Scan for the cell matching the given text and deliver its (X, Y) coordinate at center. 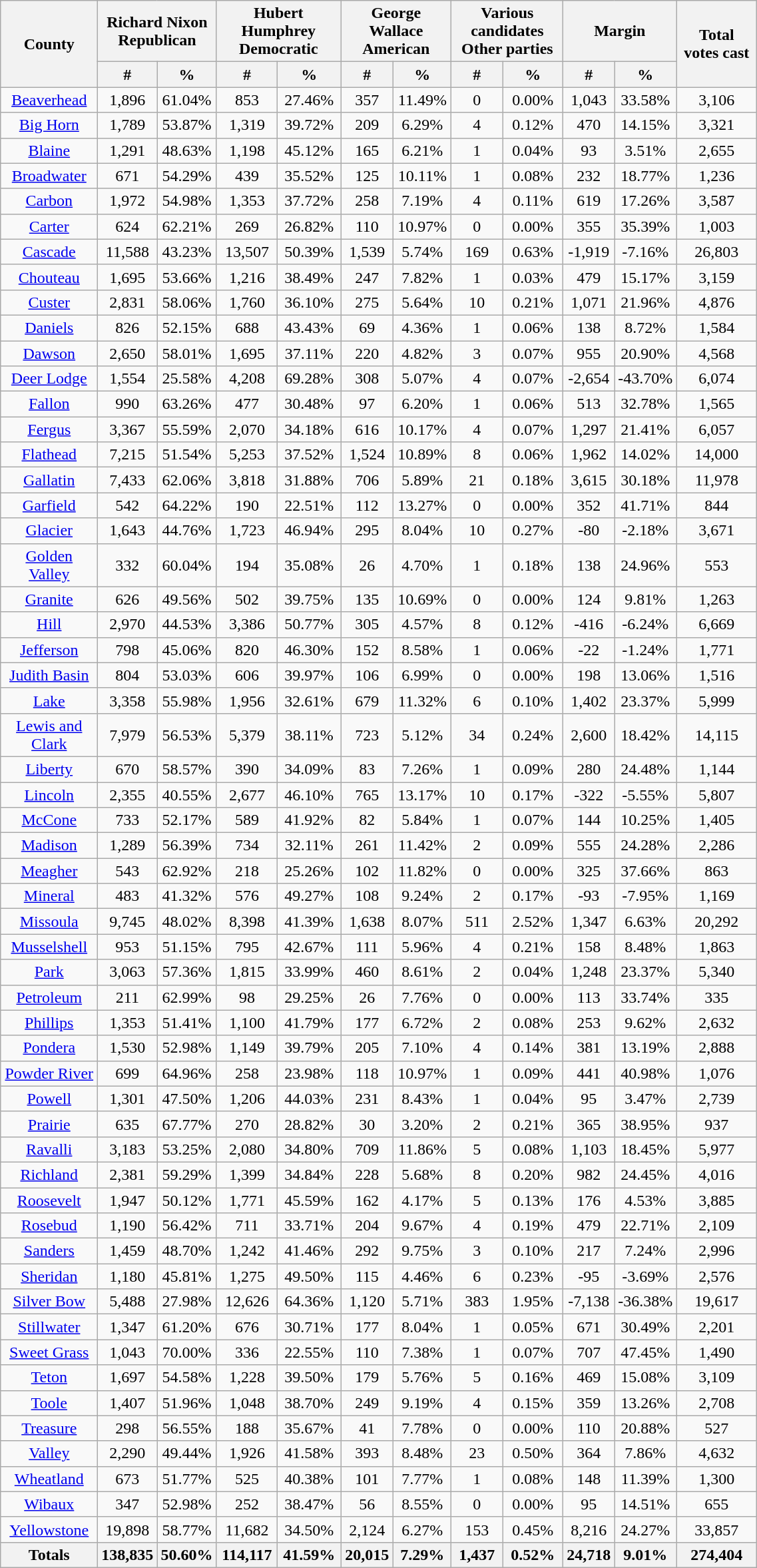
11,978 (716, 480)
53.87% (186, 125)
0.24% (533, 735)
Fergus (49, 429)
39.50% (309, 1378)
1,169 (716, 896)
34.18% (309, 429)
17.26% (646, 201)
21.41% (646, 429)
1,319 (247, 125)
111 (368, 947)
50.60% (186, 1555)
58.06% (186, 302)
10.69% (422, 599)
2,355 (128, 794)
24.45% (646, 1175)
44.53% (186, 625)
26,803 (716, 252)
527 (716, 1428)
5.68% (422, 1175)
844 (716, 505)
21 (477, 480)
231 (368, 1099)
135 (368, 599)
1,399 (247, 1175)
Carbon (49, 201)
355 (589, 226)
1,144 (716, 769)
11.86% (422, 1149)
13.06% (646, 675)
295 (368, 531)
41.71% (646, 505)
Sweet Grass (49, 1352)
Wibaux (49, 1504)
706 (368, 480)
3,109 (716, 1378)
1,071 (589, 302)
275 (368, 302)
483 (128, 896)
30.18% (646, 480)
50.39% (309, 252)
4.70% (422, 565)
2,124 (368, 1529)
51.54% (186, 455)
7,215 (128, 455)
56.55% (186, 1428)
332 (128, 565)
7.26% (422, 769)
5,488 (128, 1302)
439 (247, 176)
18.77% (646, 176)
34.80% (309, 1149)
5.89% (422, 480)
41.79% (309, 1023)
0.05% (533, 1327)
55.59% (186, 429)
62.21% (186, 226)
5,807 (716, 794)
502 (247, 599)
626 (128, 599)
57.36% (186, 972)
37.72% (309, 201)
7.76% (422, 997)
8.55% (422, 1504)
11,588 (128, 252)
56.42% (186, 1226)
7.86% (646, 1453)
Big Horn (49, 125)
261 (368, 846)
1,228 (247, 1378)
61.20% (186, 1327)
2,632 (716, 1023)
4.82% (422, 354)
43.43% (309, 328)
Mineral (49, 896)
1,638 (368, 921)
124 (589, 599)
1,516 (716, 675)
381 (589, 1048)
-80 (589, 531)
Pondera (49, 1048)
1,962 (589, 455)
22.71% (646, 1226)
1,437 (477, 1555)
292 (368, 1251)
165 (368, 150)
5,340 (716, 972)
525 (247, 1479)
270 (247, 1124)
42.67% (309, 947)
1,190 (128, 1226)
54.98% (186, 201)
-1.24% (646, 650)
2,708 (716, 1403)
1,275 (247, 1276)
1,289 (128, 846)
60.04% (186, 565)
1,206 (247, 1099)
8.07% (422, 921)
49.27% (309, 896)
Granite (49, 599)
335 (716, 997)
115 (368, 1276)
38.47% (309, 1504)
1,198 (247, 150)
576 (247, 896)
41.92% (309, 820)
269 (247, 226)
11.49% (422, 100)
34 (477, 735)
204 (368, 1226)
937 (716, 1124)
688 (247, 328)
1,972 (128, 201)
7.24% (646, 1251)
469 (589, 1378)
22.55% (309, 1352)
0.13% (533, 1200)
Gallatin (49, 480)
274,404 (716, 1555)
4,208 (247, 379)
32.11% (309, 846)
Hubert HumphreyDemocratic (278, 31)
670 (128, 769)
4,568 (716, 354)
390 (247, 769)
1,236 (716, 176)
51.15% (186, 947)
1,815 (247, 972)
35.08% (309, 565)
9.01% (646, 1555)
190 (247, 505)
25.26% (309, 871)
34.84% (309, 1175)
676 (247, 1327)
24.27% (646, 1529)
2,286 (716, 846)
-322 (589, 794)
67.77% (186, 1124)
22.51% (309, 505)
McCone (49, 820)
9.19% (422, 1403)
1,103 (589, 1149)
826 (128, 328)
44.76% (186, 531)
56.53% (186, 735)
10.11% (422, 176)
11.42% (422, 846)
11,682 (247, 1529)
1,863 (716, 947)
Petroleum (49, 997)
45.81% (186, 1276)
61.04% (186, 100)
62.06% (186, 480)
7,433 (128, 480)
41.32% (186, 896)
-95 (589, 1276)
0.19% (533, 1226)
734 (247, 846)
46.10% (309, 794)
10.25% (646, 820)
Chouteau (49, 277)
102 (368, 871)
2,080 (247, 1149)
23.98% (309, 1073)
40.55% (186, 794)
148 (589, 1479)
55.98% (186, 700)
7.10% (422, 1048)
Various candidatesOther parties (507, 31)
699 (128, 1073)
64.22% (186, 505)
1,565 (716, 404)
1,643 (128, 531)
9.62% (646, 1023)
3.20% (422, 1124)
863 (716, 871)
0.16% (533, 1378)
Judith Basin (49, 675)
1,076 (716, 1073)
393 (368, 1453)
33.58% (646, 100)
5,253 (247, 455)
Roosevelt (49, 1200)
2,739 (716, 1099)
39.79% (309, 1048)
3,159 (716, 277)
Teton (49, 1378)
3,063 (128, 972)
Silver Bow (49, 1302)
153 (477, 1529)
6.29% (422, 125)
3.51% (646, 150)
Flathead (49, 455)
5.74% (422, 252)
249 (368, 1403)
4,876 (716, 302)
Richard NixonRepublican (157, 31)
20,292 (716, 921)
46.94% (309, 531)
2,201 (716, 1327)
34.50% (309, 1529)
Blaine (49, 150)
158 (589, 947)
64.96% (186, 1073)
0.23% (533, 1276)
Ravalli (49, 1149)
0.63% (533, 252)
53.25% (186, 1149)
383 (477, 1302)
1,048 (247, 1403)
2,381 (128, 1175)
-5.55% (646, 794)
5.84% (422, 820)
6,057 (716, 429)
118 (368, 1073)
38.11% (309, 735)
477 (247, 404)
53.03% (186, 675)
217 (589, 1251)
98 (247, 997)
1,149 (247, 1048)
-43.70% (646, 379)
0.45% (533, 1529)
106 (368, 675)
3,818 (247, 480)
15.08% (646, 1378)
1,216 (247, 277)
4,632 (716, 1453)
1,405 (716, 820)
5.96% (422, 947)
1,459 (128, 1251)
30 (368, 1124)
58.57% (186, 769)
Golden Valley (49, 565)
542 (128, 505)
-3.69% (646, 1276)
Prairie (49, 1124)
1,530 (128, 1048)
45.59% (309, 1200)
3.47% (646, 1099)
1,100 (247, 1023)
36.10% (309, 302)
138,835 (128, 1555)
798 (128, 650)
543 (128, 871)
37.11% (309, 354)
0.03% (533, 277)
1,242 (247, 1251)
624 (128, 226)
3,367 (128, 429)
6.72% (422, 1023)
0.52% (533, 1555)
Totals (49, 1555)
6.20% (422, 404)
59.29% (186, 1175)
3,386 (247, 625)
8.61% (422, 972)
7.77% (422, 1479)
82 (368, 820)
12,626 (247, 1302)
54.29% (186, 176)
2,677 (247, 794)
51.96% (186, 1403)
56.39% (186, 846)
25.58% (186, 379)
9.24% (422, 896)
5,977 (716, 1149)
Rosebud (49, 1226)
6.21% (422, 150)
152 (368, 650)
39.72% (309, 125)
179 (368, 1378)
2.52% (533, 921)
112 (368, 505)
7.19% (422, 201)
-2.18% (646, 531)
6.27% (422, 1529)
19,898 (128, 1529)
765 (368, 794)
4,016 (716, 1175)
13.19% (646, 1048)
Custer (49, 302)
1,263 (716, 599)
Deer Lodge (49, 379)
32.61% (309, 700)
Sheridan (49, 1276)
83 (368, 769)
336 (247, 1352)
45.06% (186, 650)
13.27% (422, 505)
Fallon (49, 404)
619 (589, 201)
8.72% (646, 328)
365 (589, 1124)
11.39% (646, 1479)
144 (589, 820)
50.12% (186, 1200)
24.48% (646, 769)
1,180 (128, 1276)
1,300 (716, 1479)
553 (716, 565)
795 (247, 947)
49.44% (186, 1453)
228 (368, 1175)
48.63% (186, 150)
26.82% (309, 226)
35.39% (646, 226)
69 (368, 328)
Glacier (49, 531)
33,857 (716, 1529)
27.46% (309, 100)
14,000 (716, 455)
52.17% (186, 820)
555 (589, 846)
13.26% (646, 1403)
990 (128, 404)
49.50% (309, 1276)
218 (247, 871)
37.52% (309, 455)
188 (247, 1428)
176 (589, 1200)
2,290 (128, 1453)
7.78% (422, 1428)
325 (589, 871)
21.96% (646, 302)
Lincoln (49, 794)
733 (128, 820)
Stillwater (49, 1327)
5,999 (716, 700)
20,015 (368, 1555)
101 (368, 1479)
3,183 (128, 1149)
3,321 (716, 125)
589 (247, 820)
1.95% (533, 1302)
30.49% (646, 1327)
Daniels (49, 328)
305 (368, 625)
7.38% (422, 1352)
1,760 (247, 302)
194 (247, 565)
0.27% (533, 531)
1,896 (128, 100)
7.29% (422, 1555)
1,301 (128, 1099)
-416 (589, 625)
470 (589, 125)
113 (589, 997)
58.01% (186, 354)
Dawson (49, 354)
364 (589, 1453)
-93 (589, 896)
-7,138 (589, 1302)
43.23% (186, 252)
707 (589, 1352)
1,407 (128, 1403)
616 (368, 429)
Cascade (49, 252)
709 (368, 1149)
1,947 (128, 1200)
5.07% (422, 379)
27.98% (186, 1302)
4.46% (422, 1276)
14.02% (646, 455)
Broadwater (49, 176)
Powder River (49, 1073)
162 (368, 1200)
5.76% (422, 1378)
14,115 (716, 735)
58.77% (186, 1529)
352 (589, 505)
955 (589, 354)
4.57% (422, 625)
35.52% (309, 176)
982 (589, 1175)
40.38% (309, 1479)
673 (128, 1479)
2,831 (128, 302)
40.98% (646, 1073)
359 (589, 1403)
Treasure (49, 1428)
1,584 (716, 328)
38.95% (646, 1124)
18.45% (646, 1149)
1,697 (128, 1378)
-1,919 (589, 252)
Margin (620, 31)
5.12% (422, 735)
3,671 (716, 531)
24,718 (589, 1555)
1,956 (247, 700)
29.25% (309, 997)
Toole (49, 1403)
24.96% (646, 565)
38.70% (309, 1403)
41.58% (309, 1453)
53.66% (186, 277)
Garfield (49, 505)
41.46% (309, 1251)
41 (368, 1428)
357 (368, 100)
-36.38% (646, 1302)
511 (477, 921)
-2,654 (589, 379)
Meagher (49, 871)
0.15% (533, 1403)
Musselshell (49, 947)
460 (368, 972)
93 (589, 150)
15.17% (646, 277)
13,507 (247, 252)
34.09% (309, 769)
308 (368, 379)
804 (128, 675)
2,650 (128, 354)
114,117 (247, 1555)
Richland (49, 1175)
513 (589, 404)
1,539 (368, 252)
7.82% (422, 277)
2,888 (716, 1048)
62.92% (186, 871)
1,120 (368, 1302)
2,655 (716, 150)
8.43% (422, 1099)
1,490 (716, 1352)
19,617 (716, 1302)
48.02% (186, 921)
8.58% (422, 650)
Total votes cast (716, 44)
44.03% (309, 1099)
711 (247, 1226)
220 (368, 354)
97 (368, 404)
5,379 (247, 735)
George WallaceAmerican (396, 31)
205 (368, 1048)
1,248 (589, 972)
52.15% (186, 328)
441 (589, 1073)
9,745 (128, 921)
39.75% (309, 599)
252 (247, 1504)
1,554 (128, 379)
33.99% (309, 972)
10.89% (422, 455)
6.63% (646, 921)
2,109 (716, 1226)
3,106 (716, 100)
0.11% (533, 201)
13.17% (422, 794)
9.75% (422, 1251)
Valley (49, 1453)
-7.95% (646, 896)
253 (589, 1023)
46.30% (309, 650)
232 (589, 176)
1,789 (128, 125)
49.56% (186, 599)
41.59% (309, 1555)
6,074 (716, 379)
108 (368, 896)
County (49, 44)
211 (128, 997)
1,003 (716, 226)
11.32% (422, 700)
Carter (49, 226)
63.26% (186, 404)
0.14% (533, 1048)
Phillips (49, 1023)
Beaverhead (49, 100)
280 (589, 769)
41.39% (309, 921)
2,600 (589, 735)
169 (477, 252)
28.82% (309, 1124)
1,402 (589, 700)
30.48% (309, 404)
62.99% (186, 997)
9.81% (646, 599)
2,970 (128, 625)
9.67% (422, 1226)
8,398 (247, 921)
Wheatland (49, 1479)
Sanders (49, 1251)
298 (128, 1428)
35.67% (309, 1428)
47.45% (646, 1352)
347 (128, 1504)
Yellowstone (49, 1529)
54.58% (186, 1378)
45.12% (309, 150)
32.78% (646, 404)
10.17% (422, 429)
23 (477, 1453)
Powell (49, 1099)
6.99% (422, 675)
8,216 (589, 1529)
7,979 (128, 735)
Liberty (49, 769)
198 (589, 675)
70.00% (186, 1352)
853 (247, 100)
3,358 (128, 700)
69.28% (309, 379)
51.41% (186, 1023)
2,996 (716, 1251)
1,926 (247, 1453)
-6.24% (646, 625)
18.42% (646, 735)
209 (368, 125)
3,615 (589, 480)
20.88% (646, 1428)
11.82% (422, 871)
125 (368, 176)
37.66% (646, 871)
56 (368, 1504)
3,885 (716, 1200)
Missoula (49, 921)
38.49% (309, 277)
6,669 (716, 625)
33.71% (309, 1226)
39.97% (309, 675)
1,723 (247, 531)
48.70% (186, 1251)
Park (49, 972)
64.36% (309, 1302)
47.50% (186, 1099)
1,524 (368, 455)
2,070 (247, 429)
0.50% (533, 1453)
1,291 (128, 150)
-22 (589, 650)
3,587 (716, 201)
5.64% (422, 302)
14.51% (646, 1504)
33.74% (646, 997)
655 (716, 1504)
606 (247, 675)
4.17% (422, 1200)
14.15% (646, 125)
51.77% (186, 1479)
Lewis and Clark (49, 735)
4.36% (422, 328)
Lake (49, 700)
20.90% (646, 354)
953 (128, 947)
24.28% (646, 846)
Madison (49, 846)
Hill (49, 625)
-7.16% (646, 252)
679 (368, 700)
635 (128, 1124)
820 (247, 650)
247 (368, 277)
5.71% (422, 1302)
Jefferson (49, 650)
1,297 (589, 429)
30.71% (309, 1327)
50.77% (309, 625)
31.88% (309, 480)
0.20% (533, 1175)
2,576 (716, 1276)
4.53% (646, 1200)
723 (368, 735)
